Pinpoint the cell where the given text exists, returning its [x, y] midpoint coordinate. 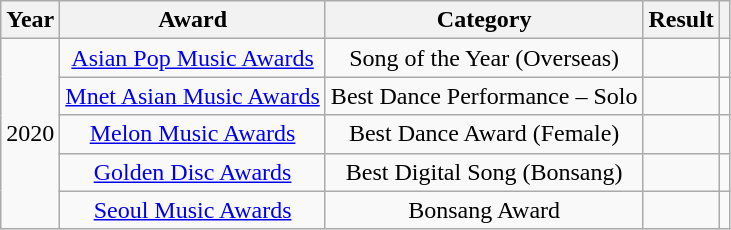
Song of the Year (Overseas) [484, 58]
Best Digital Song (Bonsang) [484, 172]
Year [30, 20]
Mnet Asian Music Awards [193, 96]
2020 [30, 134]
Category [484, 20]
Asian Pop Music Awards [193, 58]
Best Dance Award (Female) [484, 134]
Bonsang Award [484, 210]
Result [681, 20]
Golden Disc Awards [193, 172]
Melon Music Awards [193, 134]
Award [193, 20]
Seoul Music Awards [193, 210]
Best Dance Performance – Solo [484, 96]
